Find where the given text appears and provide that cell's center as [X, Y] coordinate. 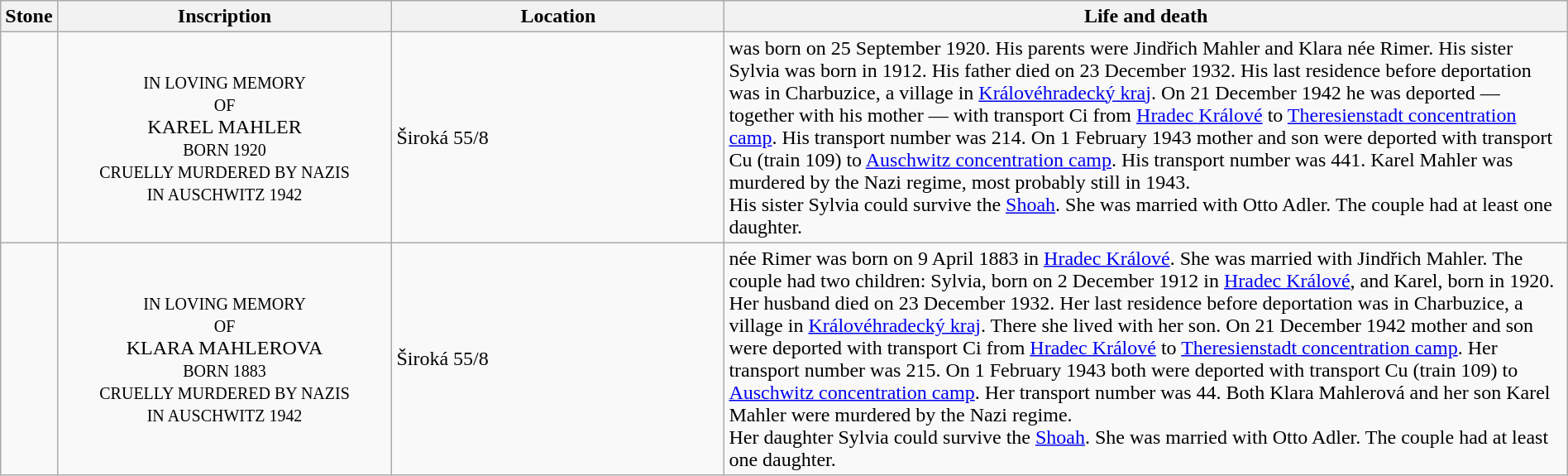
IN LOVING MEMORYOFKAREL MAHLERBORN 1920CRUELLY MURDERED BY NAZISIN AUSCHWITZ 1942 [225, 137]
IN LOVING MEMORYOFKLARA MAHLEROVABORN 1883CRUELLY MURDERED BY NAZISIN AUSCHWITZ 1942 [225, 359]
Life and death [1146, 17]
Location [558, 17]
Stone [29, 17]
Inscription [225, 17]
